Detect which cell encompasses the target text, then output its [X, Y] center coordinate. 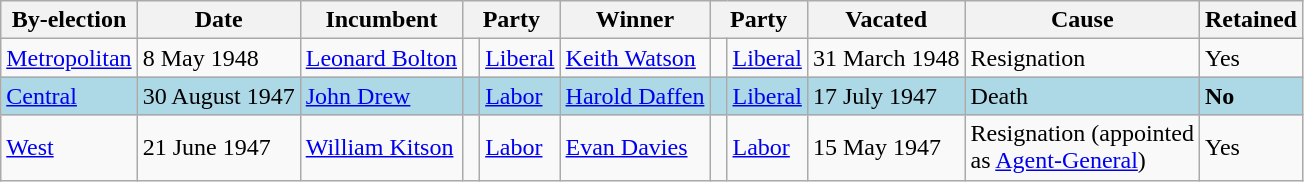
Metropolitan [69, 58]
31 March 1948 [886, 58]
Death [1082, 96]
17 July 1947 [886, 96]
Cause [1082, 20]
Date [218, 20]
Evan Davies [635, 148]
Harold Daffen [635, 96]
West [69, 148]
8 May 1948 [218, 58]
30 August 1947 [218, 96]
Incumbent [381, 20]
Resignation (appointedas Agent-General) [1082, 148]
21 June 1947 [218, 148]
Leonard Bolton [381, 58]
15 May 1947 [886, 148]
Resignation [1082, 58]
By-election [69, 20]
William Kitson [381, 148]
Central [69, 96]
Vacated [886, 20]
Retained [1250, 20]
Keith Watson [635, 58]
John Drew [381, 96]
Winner [635, 20]
No [1250, 96]
